Provide the [x, y] coordinate of the cell's center where the given text is located.  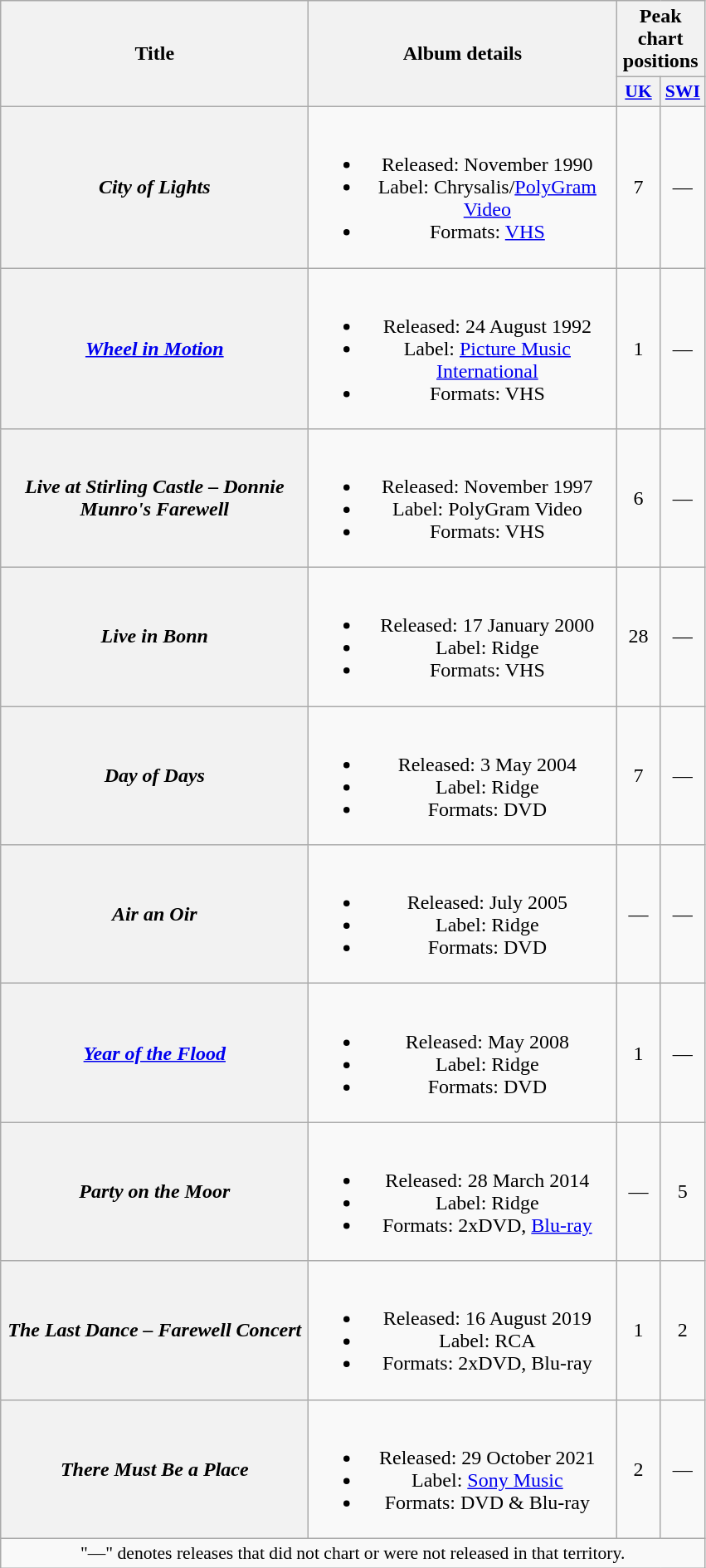
Released: 16 August 2019Label: RCAFormats: 2xDVD, Blu-ray [463, 1330]
28 [639, 637]
City of Lights [154, 187]
"—" denotes releases that did not chart or were not released in that territory. [353, 1553]
Released: November 1997Label: PolyGram VideoFormats: VHS [463, 498]
Party on the Moor [154, 1192]
UK [639, 92]
Year of the Flood [154, 1053]
Released: 3 May 2004Label: RidgeFormats: DVD [463, 775]
Peak chart positions [660, 39]
Air an Oir [154, 915]
Released: 29 October 2021Label: Sony MusicFormats: DVD & Blu-ray [463, 1469]
Day of Days [154, 775]
Released: May 2008Label: RidgeFormats: DVD [463, 1053]
Released: 24 August 1992Label: Picture Music InternationalFormats: VHS [463, 348]
Live at Stirling Castle – Donnie Munro's Farewell [154, 498]
Released: 28 March 2014Label: RidgeFormats: 2xDVD, Blu-ray [463, 1192]
The Last Dance – Farewell Concert [154, 1330]
Released: November 1990Label: Chrysalis/PolyGram VideoFormats: VHS [463, 187]
5 [682, 1192]
6 [639, 498]
There Must Be a Place [154, 1469]
Album details [463, 54]
Wheel in Motion [154, 348]
Live in Bonn [154, 637]
SWI [682, 92]
Released: 17 January 2000Label: RidgeFormats: VHS [463, 637]
Released: July 2005Label: RidgeFormats: DVD [463, 915]
Title [154, 54]
